Search for the cell housing the specified text and yield its (X, Y) center coordinate. 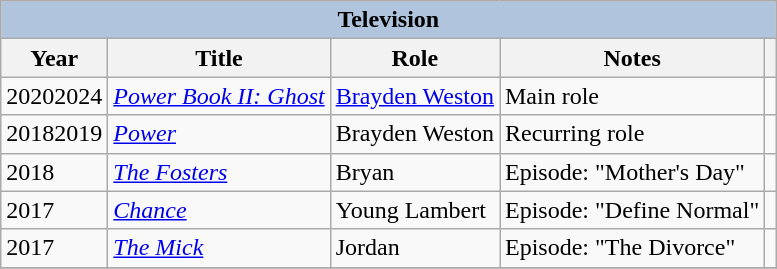
2018 (54, 172)
Jordan (414, 248)
Notes (632, 58)
Title (219, 58)
The Fosters (219, 172)
20202024 (54, 96)
Episode: "Mother's Day" (632, 172)
Episode: "The Divorce" (632, 248)
Television (388, 20)
Chance (219, 210)
Episode: "Define Normal" (632, 210)
Power Book II: Ghost (219, 96)
Year (54, 58)
20182019 (54, 134)
Young Lambert (414, 210)
Bryan (414, 172)
Recurring role (632, 134)
Main role (632, 96)
The Mick (219, 248)
Role (414, 58)
Power (219, 134)
